Search for the cell housing the specified text and yield its [x, y] center coordinate. 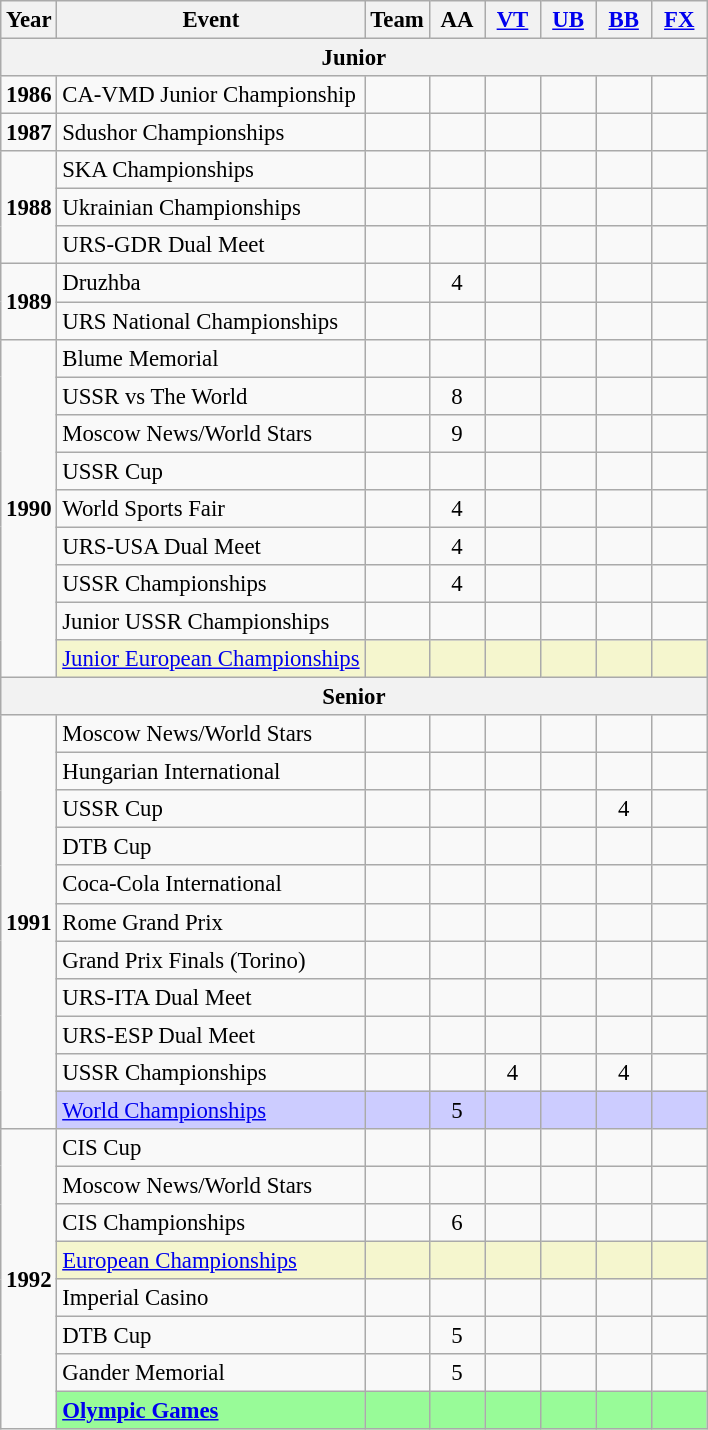
Junior [354, 58]
URS-ESP Dual Meet [211, 1035]
UB [568, 20]
Team [397, 20]
8 [457, 396]
Year [29, 20]
URS-USA Dual Meet [211, 546]
URS-ITA Dual Meet [211, 997]
Coca-Cola International [211, 885]
Olympic Games [211, 1411]
Rome Grand Prix [211, 922]
1991 [29, 922]
CIS Cup [211, 1148]
URS-GDR Dual Meet [211, 245]
Sdushor Championships [211, 133]
1989 [29, 302]
1992 [29, 1280]
USSR vs The World [211, 396]
9 [457, 433]
CA-VMD Junior Championship [211, 95]
Senior [354, 697]
6 [457, 1223]
Grand Prix Finals (Torino) [211, 960]
Junior USSR Championships [211, 621]
CIS Championships [211, 1223]
Druzhba [211, 283]
Gander Memorial [211, 1373]
Imperial Casino [211, 1298]
SKA Championships [211, 170]
1987 [29, 133]
Ukrainian Championships [211, 208]
FX [679, 20]
VT [513, 20]
Junior European Championships [211, 659]
URS National Championships [211, 321]
Blume Memorial [211, 358]
1986 [29, 95]
1990 [29, 508]
Hungarian International [211, 772]
Event [211, 20]
World Sports Fair [211, 509]
European Championships [211, 1261]
World Championships [211, 1110]
AA [457, 20]
BB [624, 20]
1988 [29, 208]
